Extract the (X, Y) coordinate from the center of the cell holding the provided text.  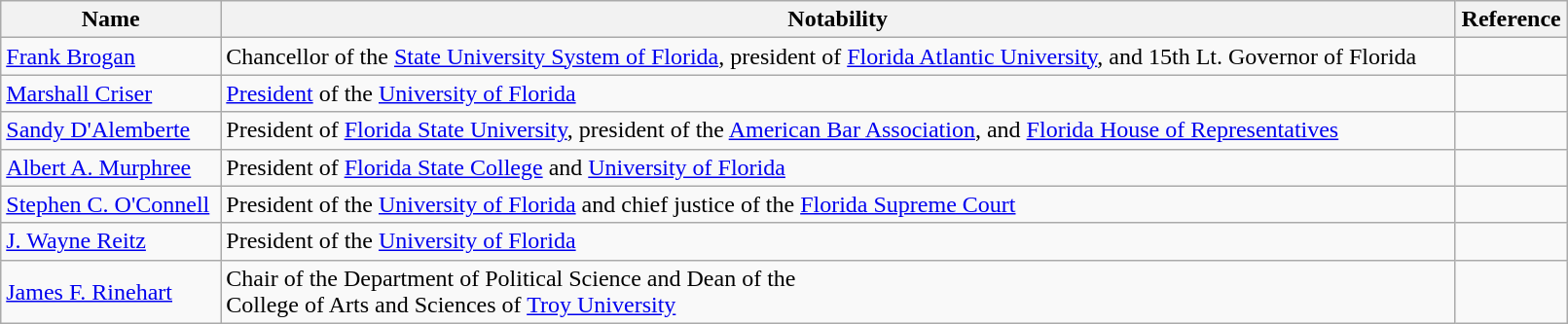
Notability (838, 19)
Stephen C. O'Connell (111, 204)
President of the University of Florida and chief justice of the Florida Supreme Court (838, 204)
James F. Rinehart (111, 292)
Chair of the Department of Political Science and Dean of theCollege of Arts and Sciences of Troy University (838, 292)
Sandy D'Alemberte (111, 130)
Name (111, 19)
President of Florida State College and University of Florida (838, 167)
Chancellor of the State University System of Florida, president of Florida Atlantic University, and 15th Lt. Governor of Florida (838, 56)
Reference (1511, 19)
Albert A. Murphree (111, 167)
President of Florida State University, president of the American Bar Association, and Florida House of Representatives (838, 130)
J. Wayne Reitz (111, 241)
Marshall Criser (111, 93)
Frank Brogan (111, 56)
